Locate the cell with the specified text and output its [x, y] center coordinate. 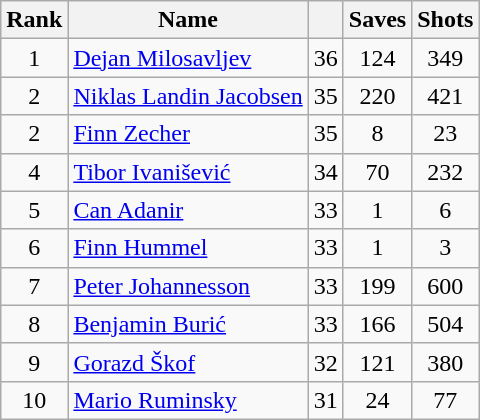
77 [446, 400]
Saves [377, 20]
Niklas Landin Jacobsen [188, 96]
9 [34, 362]
Shots [446, 20]
Name [188, 20]
5 [34, 210]
199 [377, 286]
3 [446, 248]
124 [377, 58]
Peter Johannesson [188, 286]
Mario Ruminsky [188, 400]
220 [377, 96]
Benjamin Burić [188, 324]
Rank [34, 20]
Finn Zecher [188, 134]
4 [34, 172]
Tibor Ivanišević [188, 172]
31 [326, 400]
36 [326, 58]
7 [34, 286]
70 [377, 172]
Can Adanir [188, 210]
121 [377, 362]
32 [326, 362]
Finn Hummel [188, 248]
166 [377, 324]
349 [446, 58]
232 [446, 172]
10 [34, 400]
34 [326, 172]
504 [446, 324]
Gorazd Škof [188, 362]
421 [446, 96]
Dejan Milosavljev [188, 58]
380 [446, 362]
600 [446, 286]
24 [377, 400]
23 [446, 134]
